Determine the [X, Y] coordinate at the center of the cell enclosing the given text.  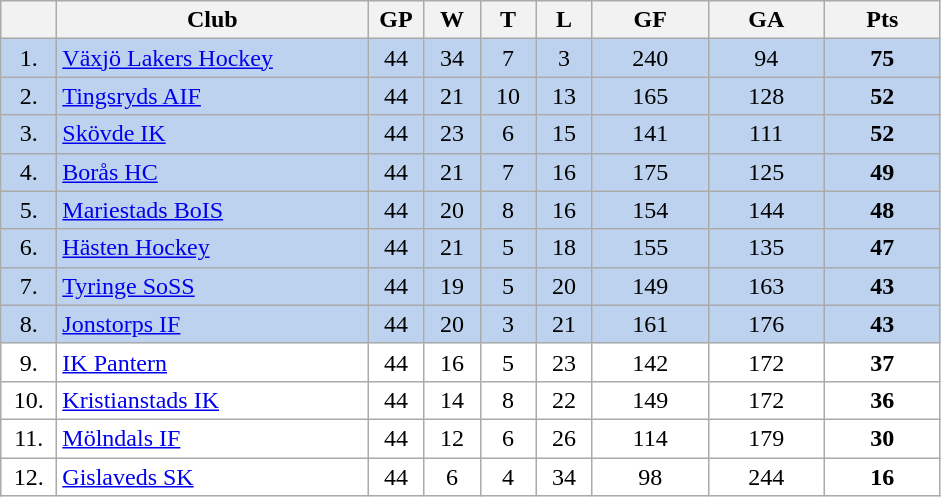
Kristianstads IK [212, 400]
4 [508, 477]
240 [650, 58]
10 [508, 96]
144 [766, 210]
98 [650, 477]
163 [766, 286]
GF [650, 20]
125 [766, 172]
111 [766, 134]
Växjö Lakers Hockey [212, 58]
155 [650, 248]
12 [452, 438]
5. [29, 210]
6. [29, 248]
L [564, 20]
1. [29, 58]
154 [650, 210]
3. [29, 134]
18 [564, 248]
W [452, 20]
Jonstorps IF [212, 324]
T [508, 20]
Hästen Hockey [212, 248]
13 [564, 96]
244 [766, 477]
37 [882, 362]
11. [29, 438]
135 [766, 248]
2. [29, 96]
22 [564, 400]
8. [29, 324]
GP [396, 20]
179 [766, 438]
48 [882, 210]
47 [882, 248]
7. [29, 286]
94 [766, 58]
12. [29, 477]
165 [650, 96]
176 [766, 324]
Tingsryds AIF [212, 96]
30 [882, 438]
114 [650, 438]
10. [29, 400]
IK Pantern [212, 362]
Mölndals IF [212, 438]
Borås HC [212, 172]
Mariestads BoIS [212, 210]
Tyringe SoSS [212, 286]
141 [650, 134]
Gislaveds SK [212, 477]
15 [564, 134]
175 [650, 172]
75 [882, 58]
Pts [882, 20]
4. [29, 172]
14 [452, 400]
GA [766, 20]
26 [564, 438]
36 [882, 400]
19 [452, 286]
128 [766, 96]
9. [29, 362]
161 [650, 324]
Skövde IK [212, 134]
49 [882, 172]
Club [212, 20]
142 [650, 362]
